Pinpoint the cell where the given text exists, returning its [x, y] midpoint coordinate. 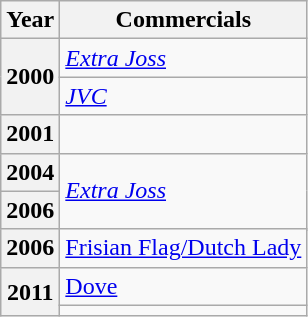
2004 [30, 172]
2001 [30, 134]
Year [30, 20]
Dove [184, 286]
Commercials [184, 20]
Frisian Flag/Dutch Lady [184, 248]
2011 [30, 292]
2000 [30, 77]
JVC [184, 96]
